Determine the [x, y] coordinate at the center of the cell enclosing the given text.  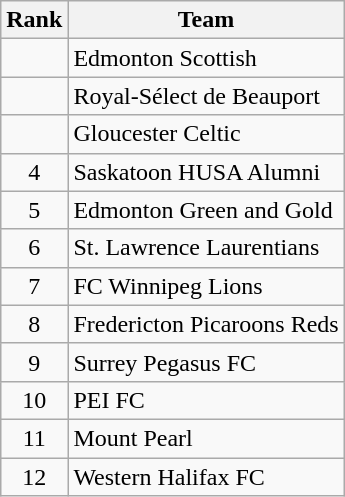
Surrey Pegasus FC [206, 362]
FC Winnipeg Lions [206, 286]
Saskatoon HUSA Alumni [206, 172]
Fredericton Picaroons Reds [206, 324]
4 [34, 172]
Edmonton Scottish [206, 58]
12 [34, 477]
6 [34, 248]
5 [34, 210]
Team [206, 20]
10 [34, 400]
9 [34, 362]
8 [34, 324]
11 [34, 438]
St. Lawrence Laurentians [206, 248]
Western Halifax FC [206, 477]
Rank [34, 20]
Edmonton Green and Gold [206, 210]
PEI FC [206, 400]
Mount Pearl [206, 438]
7 [34, 286]
Royal-Sélect de Beauport [206, 96]
Gloucester Celtic [206, 134]
